From the cell containing the given text, extract its center point as (X, Y) coordinate. 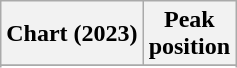
Peakposition (189, 34)
Chart (2023) (72, 34)
